Extract the [x, y] coordinate from the center of the cell holding the provided text.  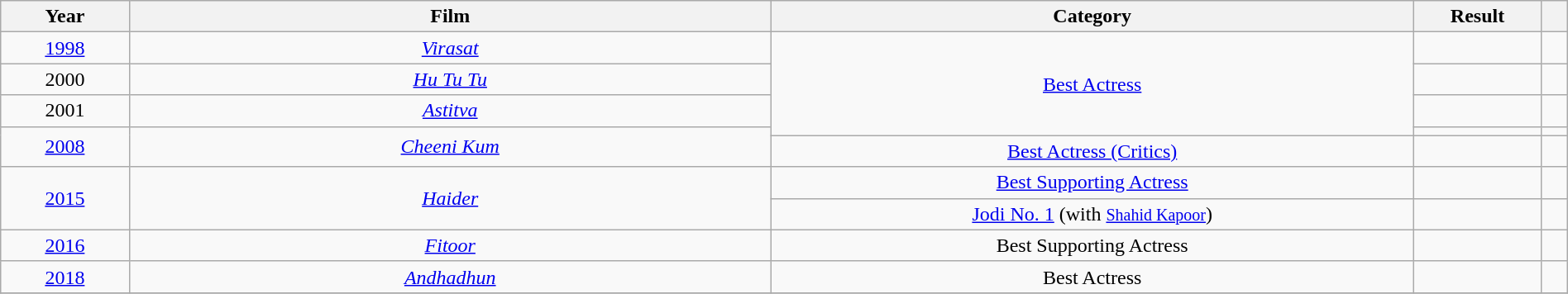
Haider [450, 198]
1998 [65, 48]
2016 [65, 245]
Hu Tu Tu [450, 79]
Cheeni Kum [450, 147]
2008 [65, 147]
2018 [65, 277]
2015 [65, 198]
Year [65, 17]
Category [1092, 17]
Jodi No. 1 (with Shahid Kapoor) [1092, 214]
2001 [65, 111]
Astitva [450, 111]
Andhadhun [450, 277]
Best Actress (Critics) [1092, 151]
Result [1477, 17]
2000 [65, 79]
Fitoor [450, 245]
Film [450, 17]
Virasat [450, 48]
